Extract the (X, Y) coordinate from the center of the cell holding the provided text.  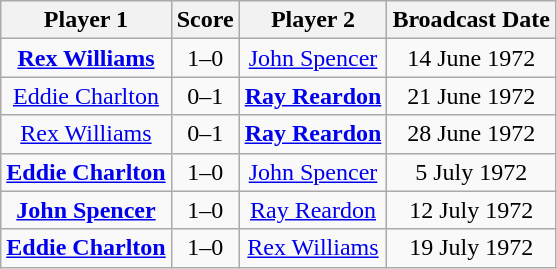
Player 2 (313, 20)
Player 1 (86, 20)
21 June 1972 (472, 96)
Score (205, 20)
5 July 1972 (472, 172)
19 July 1972 (472, 248)
12 July 1972 (472, 210)
28 June 1972 (472, 134)
14 June 1972 (472, 58)
Broadcast Date (472, 20)
